From the cell containing the given text, extract its center point as (x, y) coordinate. 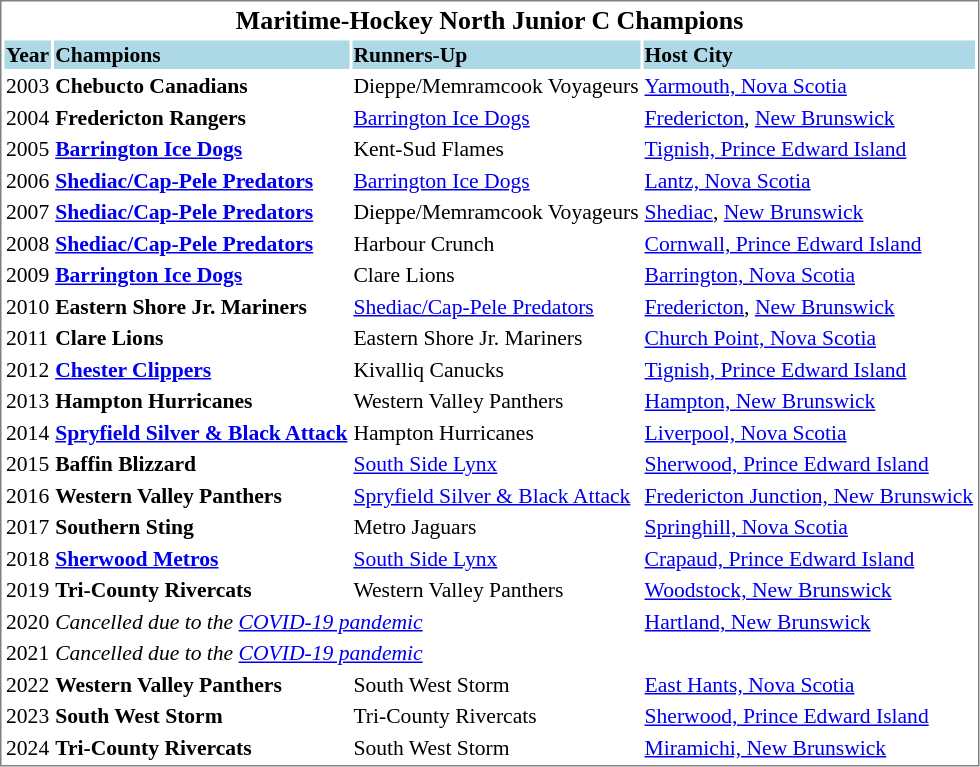
Champions (202, 54)
2005 (27, 149)
2004 (27, 118)
East Hants, Nova Scotia (809, 684)
Woodstock, New Brunswick (809, 590)
Crapaud, Prince Edward Island (809, 558)
Hartland, New Brunswick (809, 622)
2012 (27, 370)
Hampton, New Brunswick (809, 401)
Yarmouth, Nova Scotia (809, 86)
2008 (27, 244)
Chebucto Canadians (202, 86)
Springhill, Nova Scotia (809, 527)
Kent-Sud Flames (496, 149)
Miramichi, New Brunswick (809, 748)
Kivalliq Canucks (496, 370)
Liverpool, Nova Scotia (809, 432)
Southern Sting (202, 527)
Barrington, Nova Scotia (809, 275)
Year (27, 54)
Fredericton Junction, New Brunswick (809, 496)
Metro Jaguars (496, 527)
Church Point, Nova Scotia (809, 338)
Sherwood Metros (202, 558)
Harbour Crunch (496, 244)
2023 (27, 716)
2011 (27, 338)
Chester Clippers (202, 370)
2019 (27, 590)
2010 (27, 306)
2014 (27, 432)
Runners-Up (496, 54)
2003 (27, 86)
2009 (27, 275)
Maritime-Hockey North Junior C Champions (489, 20)
2020 (27, 622)
2022 (27, 684)
Fredericton Rangers (202, 118)
Host City (809, 54)
2016 (27, 496)
2006 (27, 180)
Lantz, Nova Scotia (809, 180)
2007 (27, 212)
2024 (27, 748)
2018 (27, 558)
2021 (27, 653)
Cornwall, Prince Edward Island (809, 244)
2017 (27, 527)
Shediac, New Brunswick (809, 212)
2015 (27, 464)
2013 (27, 401)
Baffin Blizzard (202, 464)
